Extract the [x, y] coordinate from the center of the cell holding the provided text.  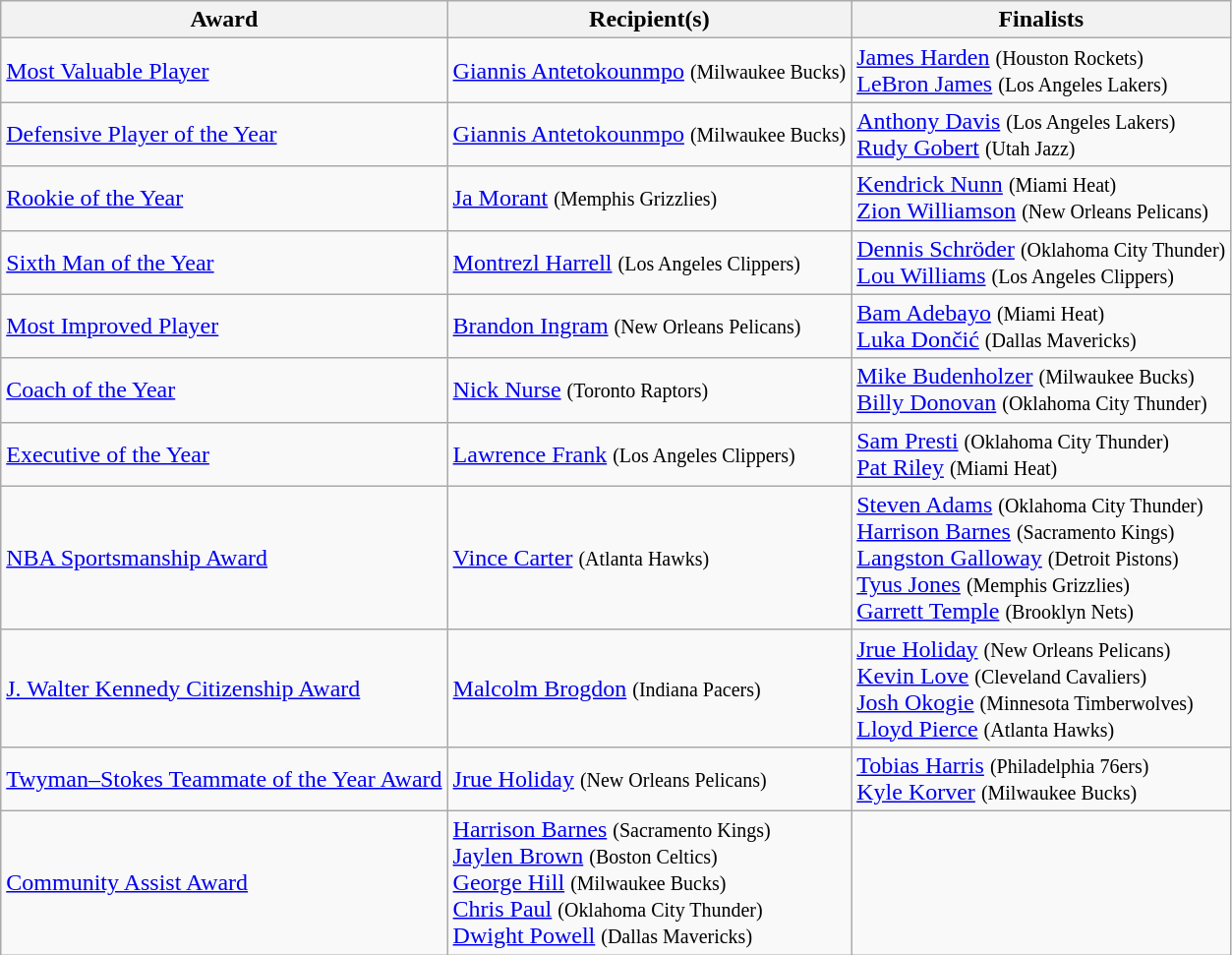
Anthony Davis (Los Angeles Lakers)Rudy Gobert (Utah Jazz) [1041, 134]
Most Improved Player [224, 327]
Jrue Holiday (New Orleans Pelicans) [649, 779]
J. Walter Kennedy Citizenship Award [224, 688]
Dennis Schröder (Oklahoma City Thunder)Lou Williams (Los Angeles Clippers) [1041, 262]
Montrezl Harrell (Los Angeles Clippers) [649, 262]
Nick Nurse (Toronto Raptors) [649, 389]
Finalists [1041, 20]
Brandon Ingram (New Orleans Pelicans) [649, 327]
Rookie of the Year [224, 199]
Recipient(s) [649, 20]
Coach of the Year [224, 389]
Tobias Harris (Philadelphia 76ers)Kyle Korver (Milwaukee Bucks) [1041, 779]
NBA Sportsmanship Award [224, 558]
Executive of the Year [224, 454]
Twyman–Stokes Teammate of the Year Award [224, 779]
Community Assist Award [224, 882]
Malcolm Brogdon (Indiana Pacers) [649, 688]
Most Valuable Player [224, 71]
Lawrence Frank (Los Angeles Clippers) [649, 454]
James Harden (Houston Rockets)LeBron James (Los Angeles Lakers) [1041, 71]
Kendrick Nunn (Miami Heat)Zion Williamson (New Orleans Pelicans) [1041, 199]
Award [224, 20]
Bam Adebayo (Miami Heat)Luka Dončić (Dallas Mavericks) [1041, 327]
Jrue Holiday (New Orleans Pelicans)Kevin Love (Cleveland Cavaliers)Josh Okogie (Minnesota Timberwolves)Lloyd Pierce (Atlanta Hawks) [1041, 688]
Sixth Man of the Year [224, 262]
Vince Carter (Atlanta Hawks) [649, 558]
Ja Morant (Memphis Grizzlies) [649, 199]
Defensive Player of the Year [224, 134]
Sam Presti (Oklahoma City Thunder)Pat Riley (Miami Heat) [1041, 454]
Mike Budenholzer (Milwaukee Bucks)Billy Donovan (Oklahoma City Thunder) [1041, 389]
